Provide the (x, y) coordinate of the cell's center where the given text is located.  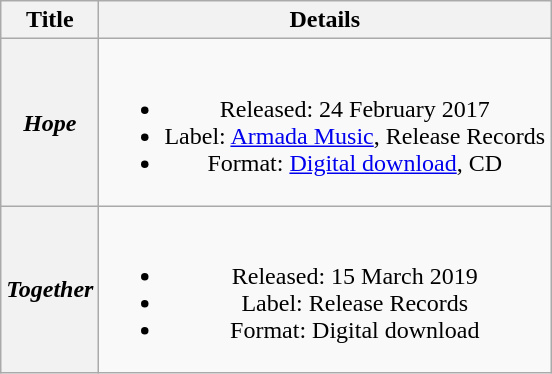
Hope (50, 122)
Title (50, 20)
Released: 24 February 2017Label: Armada Music, Release RecordsFormat: Digital download, CD (325, 122)
Details (325, 20)
Together (50, 290)
Released: 15 March 2019Label: Release RecordsFormat: Digital download (325, 290)
